Locate the cell with the specified text and output its (X, Y) center coordinate. 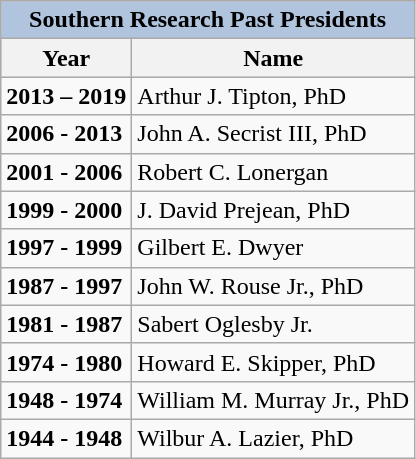
Year (66, 58)
1944 - 1948 (66, 438)
2006 - 2013 (66, 134)
1981 - 1987 (66, 324)
Wilbur A. Lazier, PhD (274, 438)
William M. Murray Jr., PhD (274, 400)
1987 - 1997 (66, 286)
2013 – 2019 (66, 96)
Sabert Oglesby Jr. (274, 324)
John W. Rouse Jr., PhD (274, 286)
Robert C. Lonergan (274, 172)
J. David Prejean, PhD (274, 210)
1948 - 1974 (66, 400)
1997 - 1999 (66, 248)
Southern Research Past Presidents (208, 20)
1999 - 2000 (66, 210)
Gilbert E. Dwyer (274, 248)
2001 - 2006 (66, 172)
Howard E. Skipper, PhD (274, 362)
John A. Secrist III, PhD (274, 134)
Arthur J. Tipton, PhD (274, 96)
1974 - 1980 (66, 362)
Name (274, 58)
